Output the (x, y) coordinate of the center of the cell containing the given text.  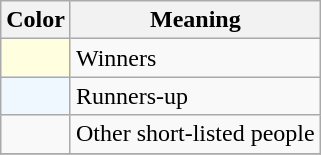
Meaning (195, 20)
Other short-listed people (195, 134)
Winners (195, 58)
Runners-up (195, 96)
Color (36, 20)
